Locate the cell with the specified text and output its [x, y] center coordinate. 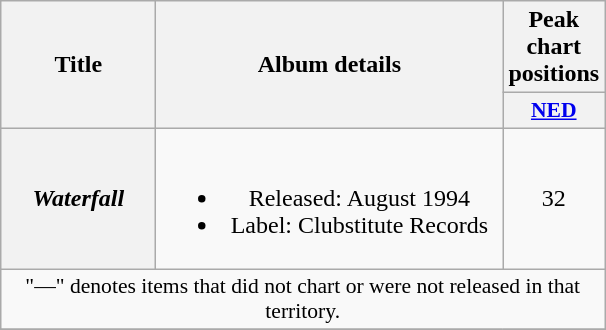
32 [554, 198]
"—" denotes items that did not chart or were not released in that territory. [303, 298]
Peakchartpositions [554, 47]
Waterfall [78, 198]
Released: August 1994Label: Clubstitute Records [330, 198]
Album details [330, 65]
Title [78, 65]
NED [554, 111]
